Provide the [X, Y] coordinate of the cell's center where the given text is located.  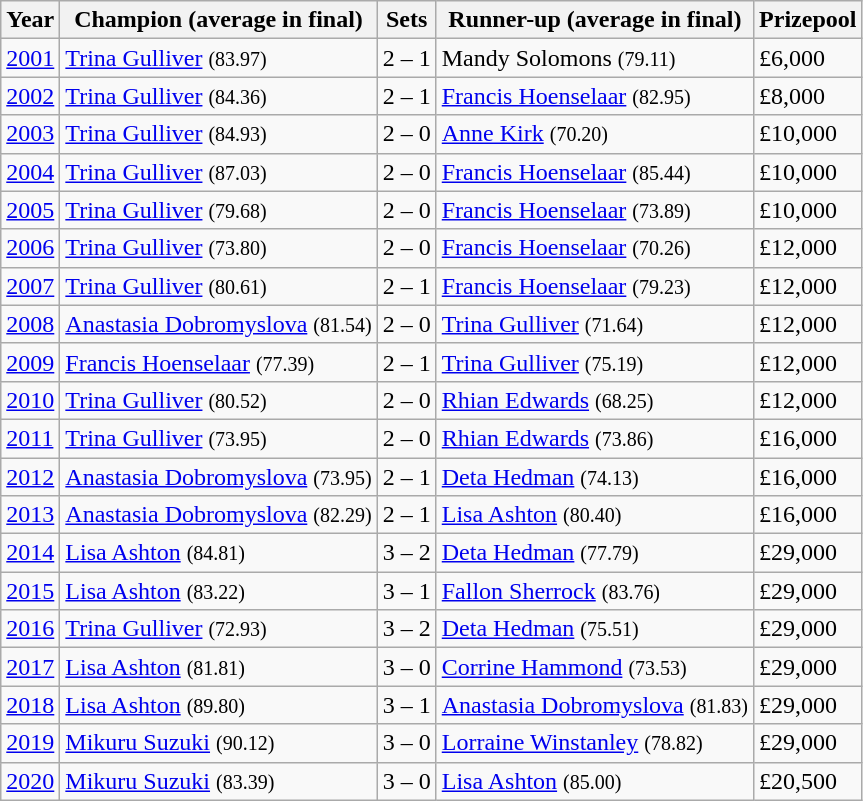
Deta Hedman (75.51) [594, 629]
2002 [30, 96]
Trina Gulliver (83.97) [218, 58]
Lisa Ashton (80.40) [594, 515]
Runner-up (average in final) [594, 20]
2018 [30, 705]
Trina Gulliver (73.80) [218, 248]
2014 [30, 553]
2012 [30, 477]
Francis Hoenselaar (77.39) [218, 362]
Corrine Hammond (73.53) [594, 667]
Rhian Edwards (68.25) [594, 400]
2005 [30, 210]
Anne Kirk (70.20) [594, 134]
2007 [30, 286]
2004 [30, 172]
Anastasia Dobromyslova (73.95) [218, 477]
Anastasia Dobromyslova (81.54) [218, 324]
Deta Hedman (74.13) [594, 477]
2009 [30, 362]
2013 [30, 515]
Anastasia Dobromyslova (82.29) [218, 515]
Trina Gulliver (79.68) [218, 210]
Trina Gulliver (72.93) [218, 629]
Francis Hoenselaar (73.89) [594, 210]
Sets [406, 20]
Mikuru Suzuki (83.39) [218, 781]
Trina Gulliver (80.52) [218, 400]
Trina Gulliver (73.95) [218, 438]
Deta Hedman (77.79) [594, 553]
2006 [30, 248]
2019 [30, 743]
2001 [30, 58]
Lisa Ashton (89.80) [218, 705]
Lisa Ashton (83.22) [218, 591]
Anastasia Dobromyslova (81.83) [594, 705]
£20,500 [808, 781]
Francis Hoenselaar (79.23) [594, 286]
£6,000 [808, 58]
Francis Hoenselaar (82.95) [594, 96]
2010 [30, 400]
Trina Gulliver (84.93) [218, 134]
Mikuru Suzuki (90.12) [218, 743]
Lisa Ashton (81.81) [218, 667]
Year [30, 20]
Champion (average in final) [218, 20]
Francis Hoenselaar (85.44) [594, 172]
Trina Gulliver (71.64) [594, 324]
Prizepool [808, 20]
Trina Gulliver (87.03) [218, 172]
Mandy Solomons (79.11) [594, 58]
Fallon Sherrock (83.76) [594, 591]
Lorraine Winstanley (78.82) [594, 743]
2003 [30, 134]
2015 [30, 591]
Rhian Edwards (73.86) [594, 438]
2017 [30, 667]
2020 [30, 781]
2008 [30, 324]
2016 [30, 629]
Lisa Ashton (84.81) [218, 553]
2011 [30, 438]
Trina Gulliver (84.36) [218, 96]
Lisa Ashton (85.00) [594, 781]
Trina Gulliver (80.61) [218, 286]
Trina Gulliver (75.19) [594, 362]
£8,000 [808, 96]
Francis Hoenselaar (70.26) [594, 248]
